Locate the cell with the specified text and output its [x, y] center coordinate. 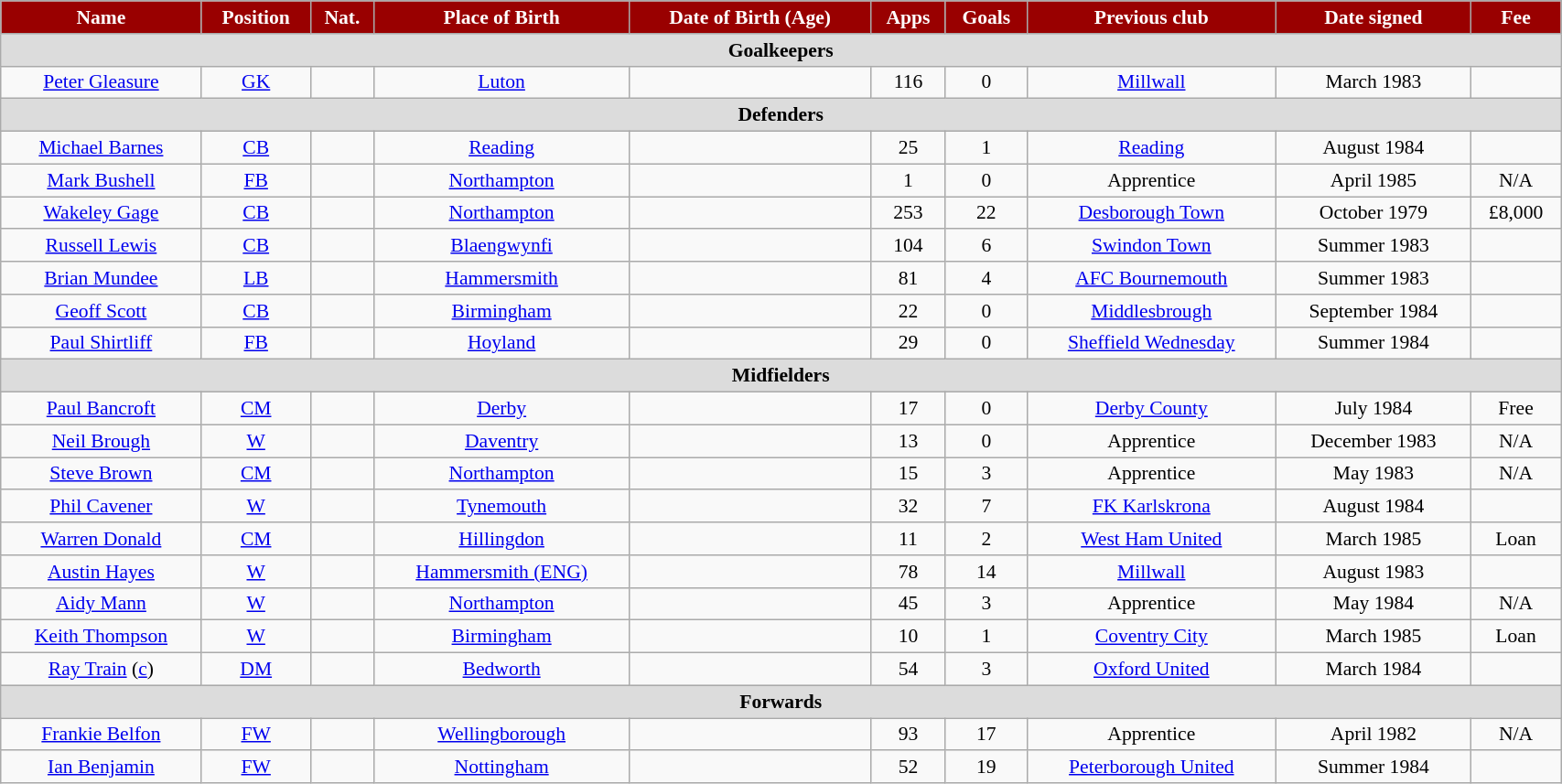
104 [908, 246]
Austin Hayes [101, 572]
15 [908, 474]
25 [908, 148]
54 [908, 670]
Nat. [342, 17]
Mark Bushell [101, 180]
116 [908, 82]
Hoyland [501, 343]
2 [986, 539]
Michael Barnes [101, 148]
Previous club [1151, 17]
Ray Train (c) [101, 670]
Geoff Scott [101, 311]
Hammersmith (ENG) [501, 572]
August 1983 [1373, 572]
93 [908, 735]
Place of Birth [501, 17]
September 1984 [1373, 311]
Nottingham [501, 768]
West Ham United [1151, 539]
Date of Birth (Age) [750, 17]
Peter Gleasure [101, 82]
Apps [908, 17]
Keith Thompson [101, 637]
Warren Donald [101, 539]
Derby [501, 409]
Tynemouth [501, 507]
Midfielders [781, 376]
Aidy Mann [101, 604]
Name [101, 17]
Paul Shirtliff [101, 343]
Russell Lewis [101, 246]
Frankie Belfon [101, 735]
13 [908, 441]
Phil Cavener [101, 507]
Middlesbrough [1151, 311]
Defenders [781, 115]
Bedworth [501, 670]
Forwards [781, 702]
Fee [1515, 17]
Swindon Town [1151, 246]
July 1984 [1373, 409]
Blaengwynfi [501, 246]
11 [908, 539]
29 [908, 343]
253 [908, 213]
78 [908, 572]
May 1983 [1373, 474]
Neil Brough [101, 441]
Derby County [1151, 409]
Hillingdon [501, 539]
March 1983 [1373, 82]
10 [908, 637]
52 [908, 768]
Sheffield Wednesday [1151, 343]
Goals [986, 17]
Hammersmith [501, 278]
March 1984 [1373, 670]
GK [256, 82]
32 [908, 507]
Date signed [1373, 17]
October 1979 [1373, 213]
Oxford United [1151, 670]
7 [986, 507]
Goalkeepers [781, 50]
Coventry City [1151, 637]
19 [986, 768]
6 [986, 246]
45 [908, 604]
December 1983 [1373, 441]
May 1984 [1373, 604]
Ian Benjamin [101, 768]
14 [986, 572]
April 1985 [1373, 180]
Wellingborough [501, 735]
Position [256, 17]
Desborough Town [1151, 213]
FK Karlskrona [1151, 507]
Luton [501, 82]
Free [1515, 409]
AFC Bournemouth [1151, 278]
DM [256, 670]
Daventry [501, 441]
£8,000 [1515, 213]
Peterborough United [1151, 768]
LB [256, 278]
April 1982 [1373, 735]
4 [986, 278]
Brian Mundee [101, 278]
Steve Brown [101, 474]
81 [908, 278]
Wakeley Gage [101, 213]
Paul Bancroft [101, 409]
